Detect which cell encompasses the target text, then output its [x, y] center coordinate. 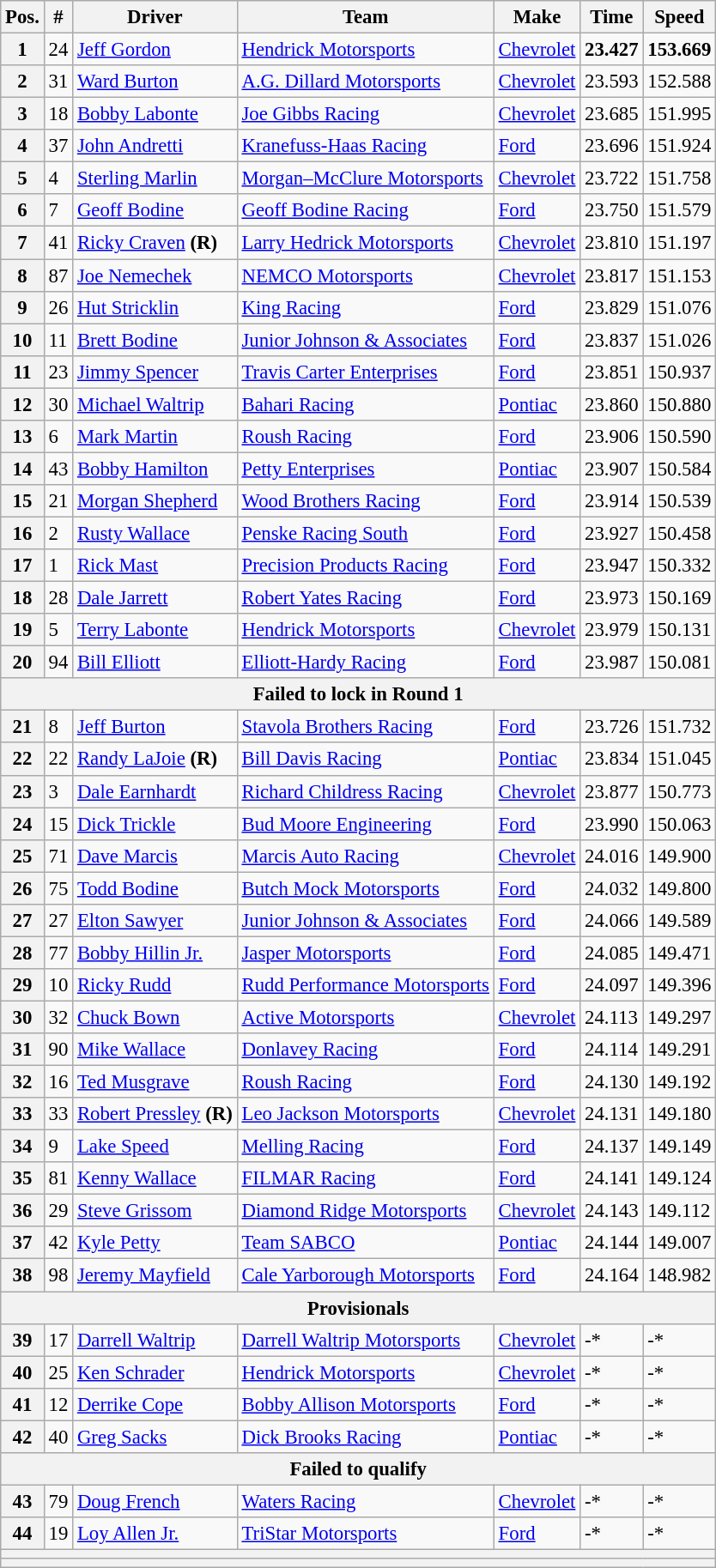
Darrell Waltrip Motorsports [366, 1340]
23.427 [611, 50]
Butch Mock Motorsports [366, 888]
Jeff Gordon [155, 50]
24.085 [611, 953]
79 [58, 1501]
Michael Waltrip [155, 404]
23.810 [611, 243]
151.026 [680, 340]
Jeff Burton [155, 727]
149.007 [680, 1244]
36 [22, 1211]
Cale Yarborough Motorsports [366, 1275]
Elton Sawyer [155, 921]
24.066 [611, 921]
NEMCO Motorsports [366, 275]
Brett Bodine [155, 340]
Hut Stricklin [155, 307]
71 [58, 856]
151.732 [680, 727]
23.829 [611, 307]
23.722 [611, 179]
149.112 [680, 1211]
Steve Grissom [155, 1211]
149.149 [680, 1147]
Wood Brothers Racing [366, 501]
23.990 [611, 824]
John Andretti [155, 146]
23.979 [611, 630]
Doug French [155, 1501]
Darrell Waltrip [155, 1340]
149.800 [680, 888]
Robert Pressley (R) [155, 1114]
150.131 [680, 630]
Bill Davis Racing [366, 760]
Larry Hedrick Motorsports [366, 243]
Pos. [22, 17]
149.124 [680, 1178]
Waters Racing [366, 1501]
149.291 [680, 1050]
149.589 [680, 921]
23.851 [611, 372]
23.696 [611, 146]
Speed [680, 17]
35 [22, 1178]
151.924 [680, 146]
Sterling Marlin [155, 179]
150.773 [680, 791]
94 [58, 663]
24.130 [611, 1082]
Kenny Wallace [155, 1178]
24.032 [611, 888]
23.914 [611, 501]
Mike Wallace [155, 1050]
Marcis Auto Racing [366, 856]
150.937 [680, 372]
23.834 [611, 760]
23.973 [611, 598]
151.153 [680, 275]
Leo Jackson Motorsports [366, 1114]
23.907 [611, 469]
150.458 [680, 533]
A.G. Dillard Motorsports [366, 82]
150.081 [680, 663]
98 [58, 1275]
148.982 [680, 1275]
23.817 [611, 275]
Dale Jarrett [155, 598]
24.141 [611, 1178]
Precision Products Racing [366, 566]
King Racing [366, 307]
24.113 [611, 1017]
Travis Carter Enterprises [366, 372]
151.076 [680, 307]
150.539 [680, 501]
23.726 [611, 727]
87 [58, 275]
150.880 [680, 404]
Ricky Rudd [155, 985]
77 [58, 953]
Rusty Wallace [155, 533]
Kranefuss-Haas Racing [366, 146]
150.584 [680, 469]
23.685 [611, 114]
Jasper Motorsports [366, 953]
Bud Moore Engineering [366, 824]
Kyle Petty [155, 1244]
Dale Earnhardt [155, 791]
Penske Racing South [366, 533]
Failed to qualify [359, 1469]
Robert Yates Racing [366, 598]
39 [22, 1340]
149.297 [680, 1017]
81 [58, 1178]
149.192 [680, 1082]
Terry Labonte [155, 630]
Make [537, 17]
Elliott-Hardy Racing [366, 663]
# [58, 17]
Derrike Cope [155, 1404]
Morgan–McClure Motorsports [366, 179]
Loy Allen Jr. [155, 1534]
Geoff Bodine Racing [366, 210]
Melling Racing [366, 1147]
20 [22, 663]
Morgan Shepherd [155, 501]
Todd Bodine [155, 888]
38 [22, 1275]
Bill Elliott [155, 663]
44 [22, 1534]
Geoff Bodine [155, 210]
151.579 [680, 210]
Team [366, 17]
14 [22, 469]
TriStar Motorsports [366, 1534]
24.131 [611, 1114]
24.164 [611, 1275]
Randy LaJoie (R) [155, 760]
23.906 [611, 437]
34 [22, 1147]
Rudd Performance Motorsports [366, 985]
Bobby Labonte [155, 114]
23.593 [611, 82]
Greg Sacks [155, 1437]
149.900 [680, 856]
Driver [155, 17]
90 [58, 1050]
24.097 [611, 985]
150.169 [680, 598]
150.063 [680, 824]
Dick Trickle [155, 824]
Jimmy Spencer [155, 372]
Lake Speed [155, 1147]
149.396 [680, 985]
24.143 [611, 1211]
153.669 [680, 50]
149.471 [680, 953]
151.197 [680, 243]
149.180 [680, 1114]
Petty Enterprises [366, 469]
Failed to lock in Round 1 [359, 694]
23.860 [611, 404]
24.114 [611, 1050]
Ted Musgrave [155, 1082]
Bobby Allison Motorsports [366, 1404]
Active Motorsports [366, 1017]
23.877 [611, 791]
23.947 [611, 566]
Richard Childress Racing [366, 791]
Team SABCO [366, 1244]
23.750 [611, 210]
Diamond Ridge Motorsports [366, 1211]
23.837 [611, 340]
Stavola Brothers Racing [366, 727]
24.016 [611, 856]
FILMAR Racing [366, 1178]
151.758 [680, 179]
Donlavey Racing [366, 1050]
24.144 [611, 1244]
Rick Mast [155, 566]
Dick Brooks Racing [366, 1437]
Bobby Hamilton [155, 469]
23.927 [611, 533]
24.137 [611, 1147]
23.987 [611, 663]
Ward Burton [155, 82]
150.590 [680, 437]
Provisionals [359, 1308]
151.045 [680, 760]
Bobby Hillin Jr. [155, 953]
152.588 [680, 82]
13 [22, 437]
75 [58, 888]
151.995 [680, 114]
Mark Martin [155, 437]
Ken Schrader [155, 1372]
Bahari Racing [366, 404]
Jeremy Mayfield [155, 1275]
Ricky Craven (R) [155, 243]
Joe Gibbs Racing [366, 114]
150.332 [680, 566]
Time [611, 17]
Chuck Bown [155, 1017]
Joe Nemechek [155, 275]
Dave Marcis [155, 856]
